Determine the (x, y) coordinate at the center of the cell enclosing the given text.  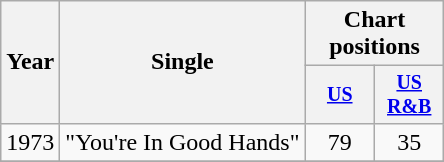
US (340, 94)
Chart positions (374, 34)
35 (408, 142)
1973 (30, 142)
USR&B (408, 94)
79 (340, 142)
Single (182, 62)
"You're In Good Hands" (182, 142)
Year (30, 62)
